Locate the cell with the specified text and output its (X, Y) center coordinate. 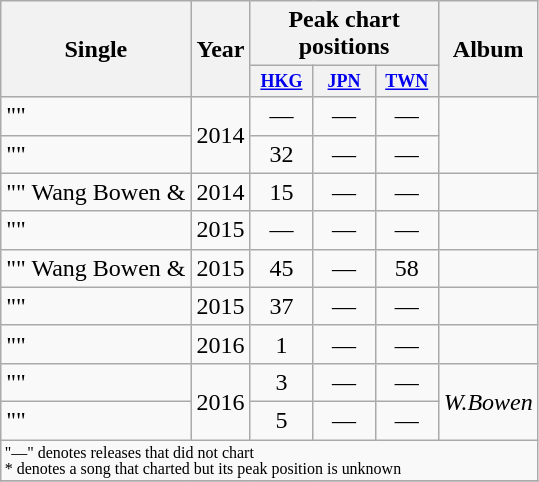
Single (96, 49)
5 (282, 420)
"—" denotes releases that did not chart* denotes a song that charted but its peak position is unknown (270, 460)
HKG (282, 82)
W.Bowen (488, 401)
1 (282, 344)
TWN (406, 82)
15 (282, 192)
JPN (344, 82)
45 (282, 268)
37 (282, 306)
3 (282, 382)
58 (406, 268)
Year (220, 49)
Peak chart positions (344, 34)
32 (282, 154)
Album (488, 49)
